Identify which cell holds the provided text, then report its (X, Y) central coordinate. 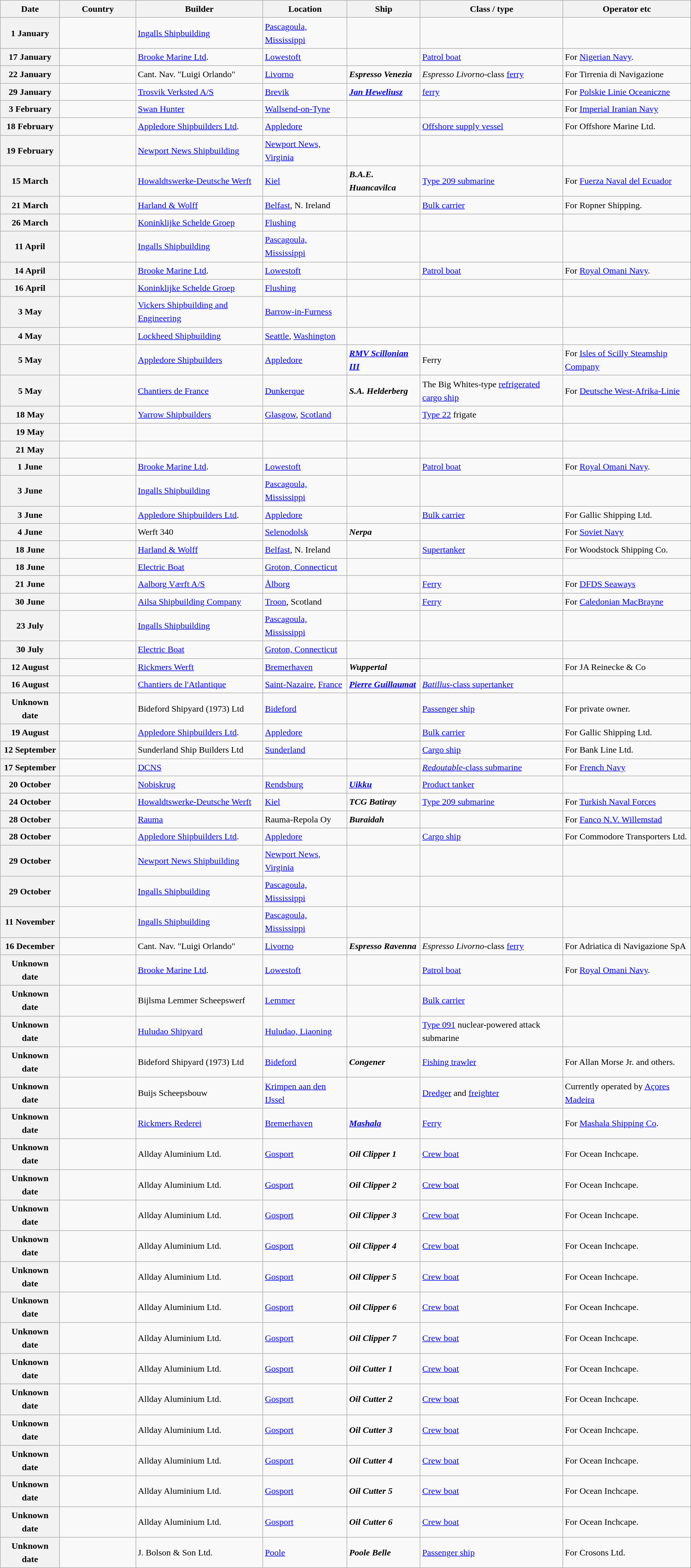
Rickmers Rederei (199, 1124)
Congener (384, 1062)
For Nigerian Navy. (627, 57)
For Polskie Linie Oceaniczne (627, 92)
Fishing trawler (492, 1062)
Saint-Nazaire, France (305, 684)
Yarrow Shipbuilders (199, 415)
Mashala (384, 1124)
ferry (492, 92)
17 September (30, 767)
Nerpa (384, 532)
Dredger and freighter (492, 1093)
Sunderland (305, 750)
Currently operated by Açores Madeira (627, 1093)
For Allan Morse Jr. and others. (627, 1062)
Ailsa Shipbuilding Company (199, 602)
For Tirrenia di Navigazione (627, 75)
Selenodolsk (305, 532)
Batillus-class supertanker (492, 684)
Brevik (305, 92)
11 November (30, 922)
Ship (384, 9)
Type 091 nuclear-powered attack submarine (492, 1031)
30 June (30, 602)
18 February (30, 126)
17 January (30, 57)
Espresso Venezia (384, 75)
22 January (30, 75)
Wallsend-on-Tyne (305, 109)
Krimpen aan den IJssel (305, 1093)
For Adriatica di Navigazione SpA (627, 946)
Offshore supply vessel (492, 126)
1 June (30, 467)
For Imperial Iranian Navy (627, 109)
19 February (30, 151)
Jan Heweliusz (384, 92)
15 March (30, 181)
Oil Clipper 7 (384, 1338)
19 May (30, 432)
Class / type (492, 9)
Rauma (199, 819)
Oil Clipper 6 (384, 1307)
Date (30, 9)
Oil Cutter 2 (384, 1399)
Dunkerque (305, 391)
J. Bolson & Son Ltd. (199, 1552)
11 April (30, 247)
B.A.E. Huancavilca (384, 181)
Uikku (384, 785)
For Turkish Naval Forces (627, 802)
Supertanker (492, 549)
Builder (199, 9)
19 August (30, 732)
Rickmers Werft (199, 667)
Aalborg Værft A/S (199, 584)
Seattle, Washington (305, 336)
23 July (30, 626)
Vickers Shipbuilding and Engineering (199, 312)
Poole Belle (384, 1552)
For Soviet Navy (627, 532)
For French Navy (627, 767)
Appledore Shipbuilders (199, 360)
For Bank Line Ltd. (627, 750)
DCNS (199, 767)
Type 22 frigate (492, 415)
Oil Cutter 5 (384, 1491)
12 September (30, 750)
16 December (30, 946)
Glasgow, Scotland (305, 415)
14 April (30, 271)
Lemmer (305, 1001)
21 March (30, 205)
For Fanco N.V. Willemstad (627, 819)
For Crosons Ltd. (627, 1552)
Location (305, 9)
24 October (30, 802)
Trosvik Verksted A/S (199, 92)
Huludao Shipyard (199, 1031)
Oil Clipper 3 (384, 1215)
For Fuerza Naval del Ecuador (627, 181)
Troon, Scotland (305, 602)
Oil Clipper 1 (384, 1154)
Buijs Scheepsbouw (199, 1093)
Pierre Guillaumat (384, 684)
21 May (30, 450)
Rendsburg (305, 785)
Oil Clipper 5 (384, 1276)
For JA Reinecke & Co (627, 667)
4 June (30, 532)
The Big Whites-type refrigerated cargo ship (492, 391)
Oil Cutter 1 (384, 1369)
Poole (305, 1552)
3 February (30, 109)
Swan Hunter (199, 109)
For Offshore Marine Ltd. (627, 126)
S.A. Helderberg (384, 391)
3 May (30, 312)
Product tanker (492, 785)
For Commodore Transporters Ltd. (627, 836)
Huludao, Liaoning (305, 1031)
For Caledonian MacBrayne (627, 602)
12 August (30, 667)
Rauma-Repola Oy (305, 819)
For private owner. (627, 709)
16 August (30, 684)
21 June (30, 584)
For Ropner Shipping. (627, 205)
For Isles of Scilly Steamship Company (627, 360)
Chantiers de l'Atlantique (199, 684)
16 April (30, 288)
Wuppertal (384, 667)
Bijlsma Lemmer Scheepswerf (199, 1001)
Sunderland Ship Builders Ltd (199, 750)
Oil Clipper 2 (384, 1185)
Oil Cutter 3 (384, 1430)
Werft 340 (199, 532)
Nobiskrug (199, 785)
26 March (30, 222)
Buraidah (384, 819)
Oil Cutter 6 (384, 1522)
Barrow-in-Furness (305, 312)
Country (98, 9)
For Woodstock Shipping Co. (627, 549)
Oil Cutter 4 (384, 1461)
For DFDS Seaways (627, 584)
Chantiers de France (199, 391)
Ålborg (305, 584)
Oil Clipper 4 (384, 1246)
18 May (30, 415)
1 January (30, 33)
Espresso Ravenna (384, 946)
RMV Scillonian III (384, 360)
20 October (30, 785)
Lockheed Shipbuilding (199, 336)
29 January (30, 92)
30 July (30, 650)
For Deutsche West-Afrika-Linie (627, 391)
For Mashala Shipping Co. (627, 1124)
TCG Batiray (384, 802)
4 May (30, 336)
Operator etc (627, 9)
Redoutable-class submarine (492, 767)
